Output the (x, y) coordinate of the center of the cell containing the given text.  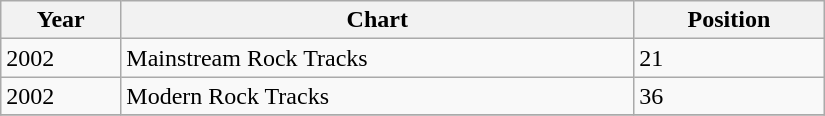
21 (730, 58)
36 (730, 96)
Chart (378, 20)
Mainstream Rock Tracks (378, 58)
Position (730, 20)
Modern Rock Tracks (378, 96)
Year (61, 20)
